Detect which cell encompasses the target text, then output its [x, y] center coordinate. 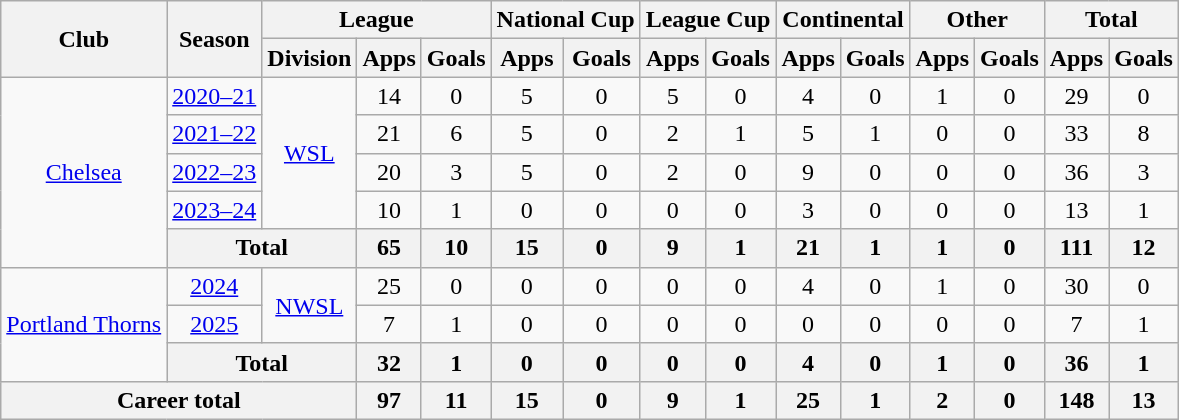
League [376, 20]
NWSL [310, 305]
111 [1076, 248]
30 [1076, 286]
97 [389, 400]
Club [84, 39]
Season [214, 39]
Continental [843, 20]
WSL [310, 153]
14 [389, 96]
Other [977, 20]
33 [1076, 134]
148 [1076, 400]
2023–24 [214, 210]
8 [1144, 134]
2024 [214, 286]
2022–23 [214, 172]
6 [456, 134]
Chelsea [84, 172]
11 [456, 400]
32 [389, 362]
20 [389, 172]
2025 [214, 324]
Division [310, 58]
2020–21 [214, 96]
29 [1076, 96]
Career total [179, 400]
National Cup [566, 20]
Portland Thorns [84, 324]
2021–22 [214, 134]
65 [389, 248]
League Cup [708, 20]
12 [1144, 248]
